Locate the cell with the specified text and output its [x, y] center coordinate. 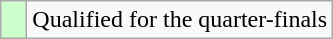
Qualified for the quarter-finals [180, 20]
